Capture the cell that displays the provided text and extract its [x, y] central coordinate. 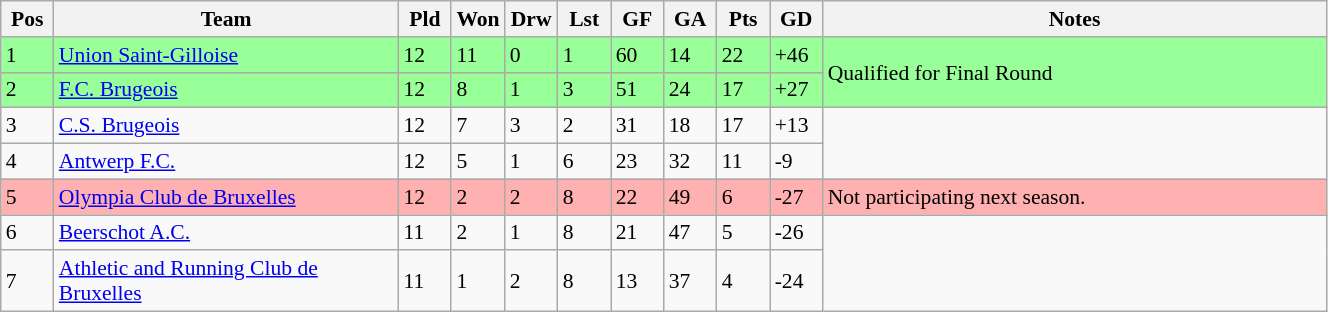
14 [690, 55]
0 [532, 55]
Pts [744, 19]
-9 [796, 162]
+27 [796, 90]
32 [690, 162]
60 [638, 55]
37 [690, 282]
Won [478, 19]
Not participating next season. [1075, 197]
GD [796, 19]
Drw [532, 19]
51 [638, 90]
GA [690, 19]
23 [638, 162]
Qualified for Final Round [1075, 72]
Antwerp F.C. [226, 162]
24 [690, 90]
Beerschot A.C. [226, 233]
-26 [796, 233]
Pld [424, 19]
+13 [796, 126]
Olympia Club de Bruxelles [226, 197]
Union Saint-Gilloise [226, 55]
Pos [28, 19]
21 [638, 233]
49 [690, 197]
Notes [1075, 19]
Lst [584, 19]
-27 [796, 197]
GF [638, 19]
31 [638, 126]
18 [690, 126]
-24 [796, 282]
+46 [796, 55]
13 [638, 282]
47 [690, 233]
F.C. Brugeois [226, 90]
C.S. Brugeois [226, 126]
Team [226, 19]
Athletic and Running Club de Bruxelles [226, 282]
